Determine the (X, Y) coordinate at the center of the cell enclosing the given text.  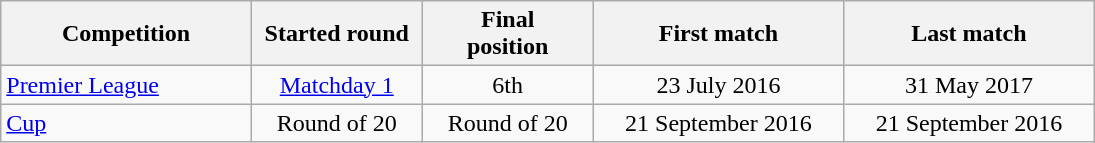
6th (508, 85)
Competition (126, 34)
Started round (336, 34)
31 May 2017 (970, 85)
First match (718, 34)
23 July 2016 (718, 85)
Final position (508, 34)
Premier League (126, 85)
Cup (126, 123)
Last match (970, 34)
Matchday 1 (336, 85)
